Identify which cell holds the provided text, then report its (X, Y) central coordinate. 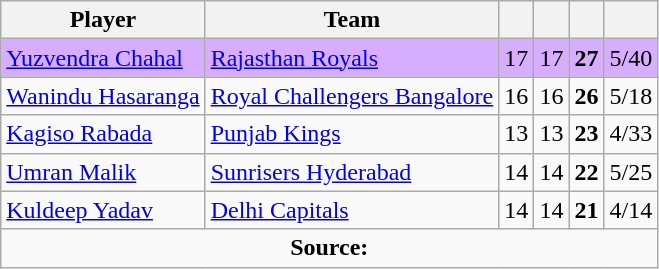
Wanindu Hasaranga (103, 96)
Rajasthan Royals (352, 58)
Kagiso Rabada (103, 134)
27 (586, 58)
5/18 (631, 96)
22 (586, 172)
26 (586, 96)
Royal Challengers Bangalore (352, 96)
Punjab Kings (352, 134)
5/40 (631, 58)
Umran Malik (103, 172)
4/14 (631, 210)
Player (103, 20)
Team (352, 20)
21 (586, 210)
Kuldeep Yadav (103, 210)
23 (586, 134)
5/25 (631, 172)
Source: (330, 248)
Delhi Capitals (352, 210)
Sunrisers Hyderabad (352, 172)
Yuzvendra Chahal (103, 58)
4/33 (631, 134)
